For the text-containing cell, return its midpoint in (X, Y) coordinate format. 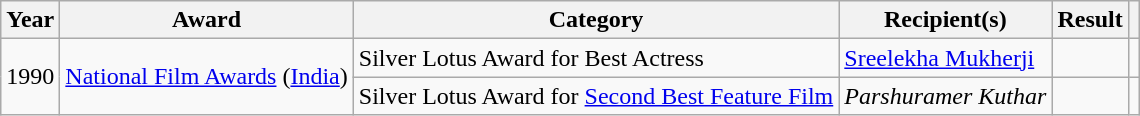
Recipient(s) (946, 20)
Parshuramer Kuthar (946, 96)
Silver Lotus Award for Second Best Feature Film (596, 96)
1990 (30, 77)
National Film Awards (India) (206, 77)
Category (596, 20)
Result (1090, 20)
Award (206, 20)
Sreelekha Mukherji (946, 58)
Year (30, 20)
Silver Lotus Award for Best Actress (596, 58)
